Return the [x, y] coordinate for the center point of the cell that contains the specified text.  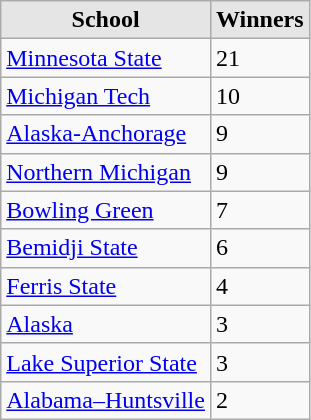
10 [260, 96]
Bowling Green [106, 210]
School [106, 20]
2 [260, 400]
7 [260, 210]
Michigan Tech [106, 96]
Minnesota State [106, 58]
Alaska [106, 324]
Winners [260, 20]
21 [260, 58]
Alabama–Huntsville [106, 400]
Lake Superior State [106, 362]
6 [260, 248]
4 [260, 286]
Bemidji State [106, 248]
Alaska-Anchorage [106, 134]
Northern Michigan [106, 172]
Ferris State [106, 286]
